Pinpoint the cell where the given text exists, returning its (x, y) midpoint coordinate. 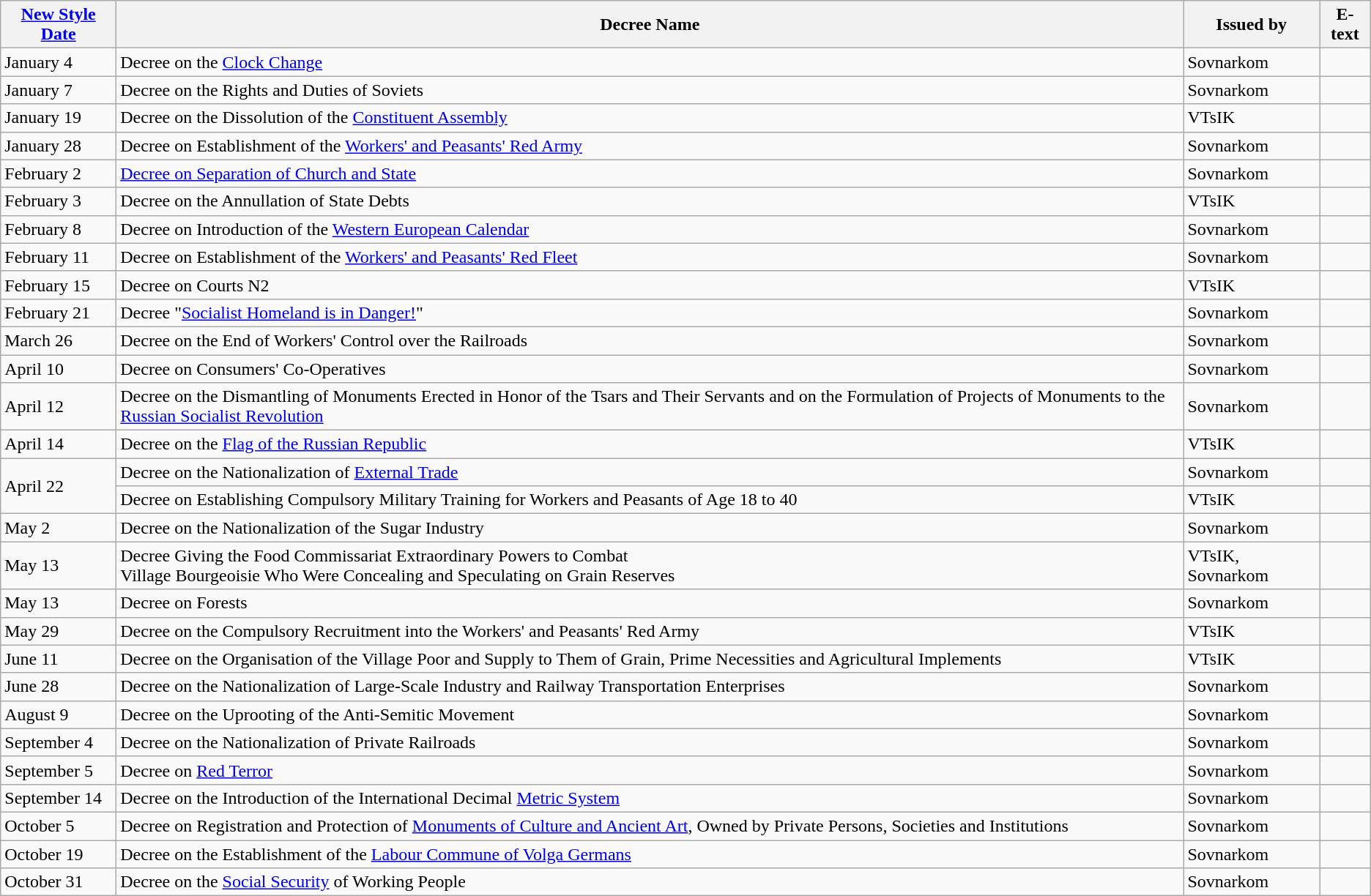
Decree on the Nationalization of Large-Scale Industry and Railway Transportation Enterprises (650, 687)
February 8 (59, 229)
October 19 (59, 854)
Decree on Introduction of the Western European Calendar (650, 229)
Decree on the Flag of the Russian Republic (650, 444)
Decree on Consumers' Co-Operatives (650, 368)
January 19 (59, 118)
Decree Name (650, 25)
April 22 (59, 486)
Decree on Separation of Church and State (650, 173)
March 26 (59, 340)
August 9 (59, 714)
June 11 (59, 659)
Decree on Establishment of the Workers' and Peasants' Red Fleet (650, 257)
Decree on Establishment of the Workers' and Peasants' Red Army (650, 146)
Decree on the Compulsory Recruitment into the Workers' and Peasants' Red Army (650, 631)
Decree on Registration and Protection of Monuments of Culture and Ancient Art, Owned by Private Persons, Societies and Institutions (650, 826)
Decree on the Annullation of State Debts (650, 201)
May 29 (59, 631)
VTsIK, Sovnarkom (1252, 565)
Decree on Red Terror (650, 770)
September 14 (59, 798)
Decree on the Rights and Duties of Soviets (650, 90)
October 5 (59, 826)
Decree on the Nationalization of Private Railroads (650, 742)
New Style Date (59, 25)
Decree on Courts N2 (650, 285)
Decree on the Dissolution of the Constituent Assembly (650, 118)
Issued by (1252, 25)
E-text (1345, 25)
Decree on Forests (650, 603)
October 31 (59, 882)
February 15 (59, 285)
Decree on Establishing Compulsory Military Training for Workers and Peasants of Age 18 to 40 (650, 500)
September 4 (59, 742)
February 3 (59, 201)
April 14 (59, 444)
Decree "Socialist Homeland is in Danger!" (650, 313)
February 21 (59, 313)
January 28 (59, 146)
September 5 (59, 770)
January 4 (59, 62)
April 12 (59, 407)
Decree on the Clock Change (650, 62)
February 2 (59, 173)
April 10 (59, 368)
Decree on the Uprooting of the Anti-Semitic Movement (650, 714)
February 11 (59, 257)
May 2 (59, 528)
Decree Giving the Food Commissariat Extraordinary Powers to CombatVillage Bourgeoisie Who Were Concealing and Speculating on Grain Reserves (650, 565)
Decree on the Nationalization of External Trade (650, 472)
Decree on the Establishment of the Labour Commune of Volga Germans (650, 854)
Decree on the Social Security of Working People (650, 882)
Decree on the Organisation of the Village Poor and Supply to Them of Grain, Prime Necessities and Agricultural Implements (650, 659)
January 7 (59, 90)
Decree on the End of Workers' Control over the Railroads (650, 340)
June 28 (59, 687)
Decree on the Introduction of the International Decimal Metric System (650, 798)
Decree on the Nationalization of the Sugar Industry (650, 528)
